For the text-containing cell, return its midpoint in [x, y] coordinate format. 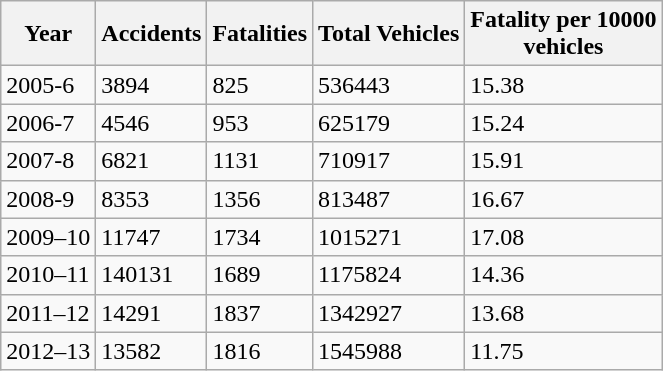
Fatalities [260, 34]
3894 [152, 85]
8353 [152, 199]
140131 [152, 275]
17.08 [564, 237]
4546 [152, 123]
1342927 [389, 313]
953 [260, 123]
11747 [152, 237]
2006-7 [48, 123]
15.38 [564, 85]
11.75 [564, 351]
1015271 [389, 237]
2005-6 [48, 85]
6821 [152, 161]
Fatality per 10000vehicles [564, 34]
2008-9 [48, 199]
2007-8 [48, 161]
2012–13 [48, 351]
14291 [152, 313]
2011–12 [48, 313]
Total Vehicles [389, 34]
1131 [260, 161]
1175824 [389, 275]
536443 [389, 85]
2010–11 [48, 275]
13.68 [564, 313]
Accidents [152, 34]
1734 [260, 237]
15.24 [564, 123]
13582 [152, 351]
710917 [389, 161]
1816 [260, 351]
813487 [389, 199]
Year [48, 34]
16.67 [564, 199]
625179 [389, 123]
1689 [260, 275]
825 [260, 85]
1545988 [389, 351]
15.91 [564, 161]
1356 [260, 199]
1837 [260, 313]
14.36 [564, 275]
2009–10 [48, 237]
